Locate the cell with the specified text and output its [X, Y] center coordinate. 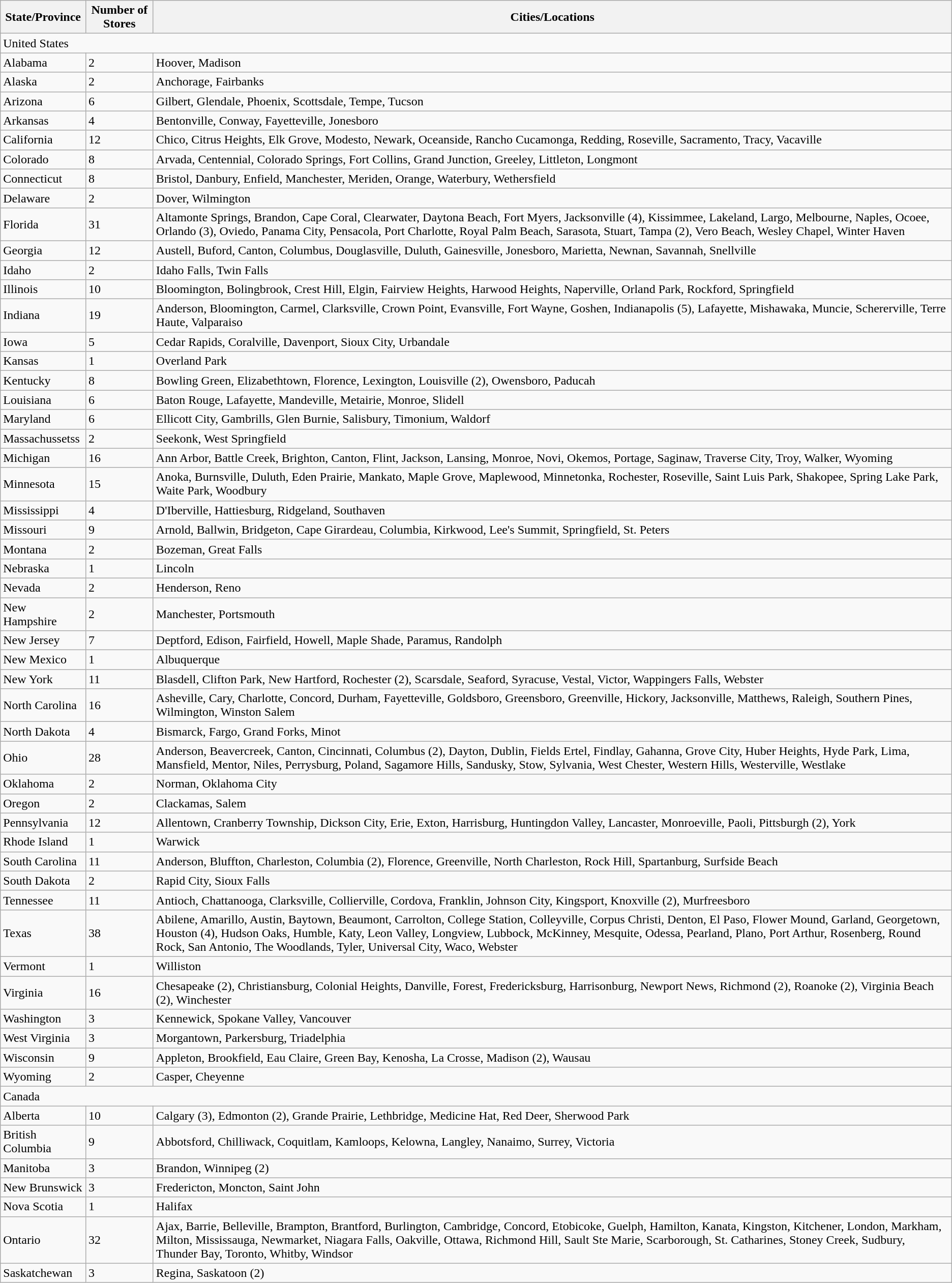
Illinois [43, 289]
Regina, Saskatoon (2) [552, 1273]
Tennessee [43, 900]
Arizona [43, 101]
Overland Park [552, 361]
Dover, Wilmington [552, 198]
Mississippi [43, 510]
New Mexico [43, 660]
32 [119, 1240]
North Carolina [43, 705]
South Dakota [43, 881]
Austell, Buford, Canton, Columbus, Douglasville, Duluth, Gainesville, Jonesboro, Marietta, Newnan, Savannah, Snellville [552, 250]
Alaska [43, 82]
7 [119, 640]
Alabama [43, 63]
Missouri [43, 530]
Michigan [43, 458]
Arnold, Ballwin, Bridgeton, Cape Girardeau, Columbia, Kirkwood, Lee's Summit, Springfield, St. Peters [552, 530]
Oklahoma [43, 784]
South Carolina [43, 861]
Idaho Falls, Twin Falls [552, 270]
Bozeman, Great Falls [552, 549]
Arkansas [43, 121]
California [43, 140]
Bowling Green, Elizabethtown, Florence, Lexington, Louisville (2), Owensboro, Paducah [552, 381]
Rapid City, Sioux Falls [552, 881]
Oregon [43, 803]
Pennsylvania [43, 823]
Henderson, Reno [552, 588]
38 [119, 933]
Kentucky [43, 381]
D'Iberville, Hattiesburg, Ridgeland, Southaven [552, 510]
Norman, Oklahoma City [552, 784]
Maryland [43, 419]
Nebraska [43, 568]
New York [43, 679]
Calgary (3), Edmonton (2), Grande Prairie, Lethbridge, Medicine Hat, Red Deer, Sherwood Park [552, 1116]
Abbotsford, Chilliwack, Coquitlam, Kamloops, Kelowna, Langley, Nanaimo, Surrey, Victoria [552, 1142]
Colorado [43, 159]
Canada [476, 1096]
Manitoba [43, 1168]
Cities/Locations [552, 17]
Virginia [43, 992]
Anchorage, Fairbanks [552, 82]
Rhode Island [43, 842]
Nevada [43, 588]
Saskatchewan [43, 1273]
Bentonville, Conway, Fayetteville, Jonesboro [552, 121]
Hoover, Madison [552, 63]
5 [119, 342]
West Virginia [43, 1038]
Indiana [43, 315]
Warwick [552, 842]
Wyoming [43, 1077]
State/Province [43, 17]
Manchester, Portsmouth [552, 614]
Alberta [43, 1116]
Massachussetss [43, 439]
Bristol, Danbury, Enfield, Manchester, Meriden, Orange, Waterbury, Wethersfield [552, 179]
Anderson, Bluffton, Charleston, Columbia (2), Florence, Greenville, North Charleston, Rock Hill, Spartanburg, Surfside Beach [552, 861]
Seekonk, West Springfield [552, 439]
Lincoln [552, 568]
Antioch, Chattanooga, Clarksville, Collierville, Cordova, Franklin, Johnson City, Kingsport, Knoxville (2), Murfreesboro [552, 900]
28 [119, 758]
Vermont [43, 966]
Georgia [43, 250]
Williston [552, 966]
15 [119, 484]
Ohio [43, 758]
Albuquerque [552, 660]
Delaware [43, 198]
Clackamas, Salem [552, 803]
Number of Stores [119, 17]
Connecticut [43, 179]
31 [119, 224]
Bismarck, Fargo, Grand Forks, Minot [552, 732]
Allentown, Cranberry Township, Dickson City, Erie, Exton, Harrisburg, Huntingdon Valley, Lancaster, Monroeville, Paoli, Pittsburgh (2), York [552, 823]
Appleton, Brookfield, Eau Claire, Green Bay, Kenosha, La Crosse, Madison (2), Wausau [552, 1058]
19 [119, 315]
Ann Arbor, Battle Creek, Brighton, Canton, Flint, Jackson, Lansing, Monroe, Novi, Okemos, Portage, Saginaw, Traverse City, Troy, Walker, Wyoming [552, 458]
Cedar Rapids, Coralville, Davenport, Sioux City, Urbandale [552, 342]
Florida [43, 224]
Kansas [43, 361]
Louisiana [43, 400]
Fredericton, Moncton, Saint John [552, 1187]
Arvada, Centennial, Colorado Springs, Fort Collins, Grand Junction, Greeley, Littleton, Longmont [552, 159]
Bloomington, Bolingbrook, Crest Hill, Elgin, Fairview Heights, Harwood Heights, Naperville, Orland Park, Rockford, Springfield [552, 289]
Idaho [43, 270]
Texas [43, 933]
North Dakota [43, 732]
Minnesota [43, 484]
Chico, Citrus Heights, Elk Grove, Modesto, Newark, Oceanside, Rancho Cucamonga, Redding, Roseville, Sacramento, Tracy, Vacaville [552, 140]
Ellicott City, Gambrills, Glen Burnie, Salisbury, Timonium, Waldorf [552, 419]
Halifax [552, 1207]
Baton Rouge, Lafayette, Mandeville, Metairie, Monroe, Slidell [552, 400]
Deptford, Edison, Fairfield, Howell, Maple Shade, Paramus, Randolph [552, 640]
Casper, Cheyenne [552, 1077]
New Jersey [43, 640]
Blasdell, Clifton Park, New Hartford, Rochester (2), Scarsdale, Seaford, Syracuse, Vestal, Victor, Wappingers Falls, Webster [552, 679]
Ontario [43, 1240]
Washington [43, 1019]
Montana [43, 549]
Gilbert, Glendale, Phoenix, Scottsdale, Tempe, Tucson [552, 101]
New Brunswick [43, 1187]
Wisconsin [43, 1058]
Brandon, Winnipeg (2) [552, 1168]
British Columbia [43, 1142]
Nova Scotia [43, 1207]
Kennewick, Spokane Valley, Vancouver [552, 1019]
Morgantown, Parkersburg, Triadelphia [552, 1038]
United States [476, 43]
Iowa [43, 342]
New Hampshire [43, 614]
